Locate the cell with the specified text and output its (x, y) center coordinate. 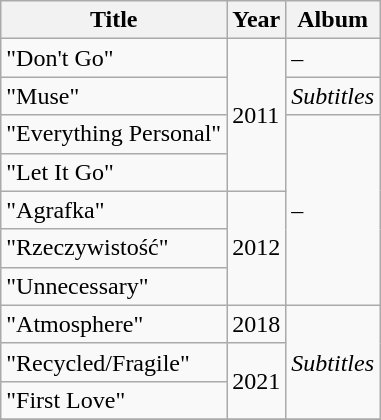
"Recycled/Fragile" (114, 362)
"Muse" (114, 96)
Year (256, 20)
"First Love" (114, 400)
2011 (256, 115)
Album (333, 20)
"Atmosphere" (114, 324)
Title (114, 20)
"Rzeczywistość" (114, 248)
"Unnecessary" (114, 286)
"Agrafka" (114, 210)
"Don't Go" (114, 58)
2021 (256, 381)
2012 (256, 248)
2018 (256, 324)
"Everything Personal" (114, 134)
"Let It Go" (114, 172)
